Identify which cell holds the provided text, then report its (x, y) central coordinate. 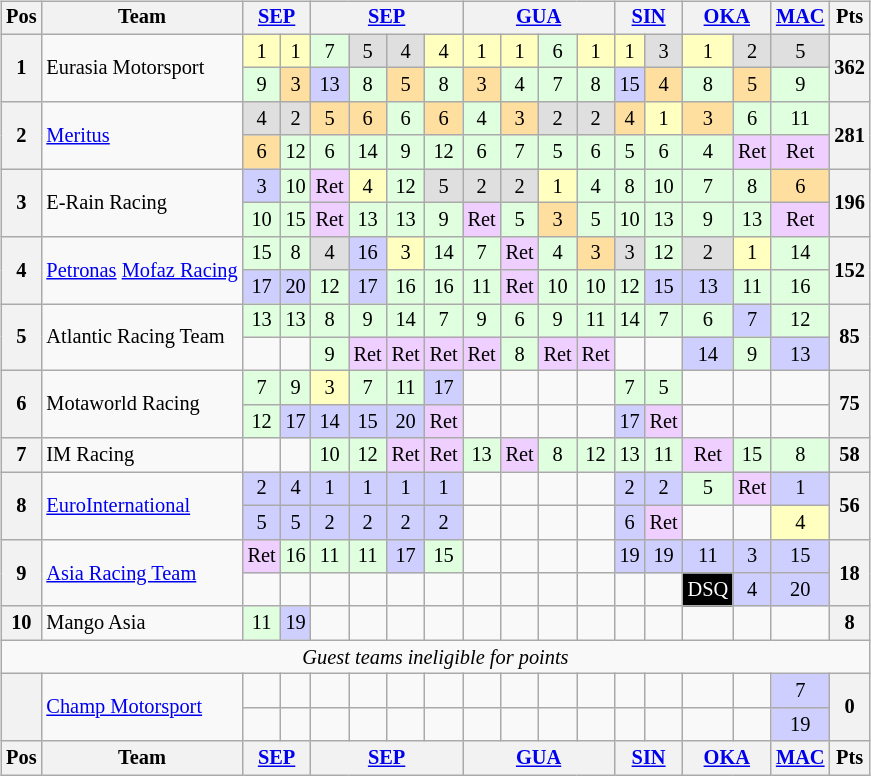
Mango Asia (142, 623)
DSQ (708, 590)
152 (849, 270)
Motaworld Racing (142, 404)
Asia Racing Team (142, 572)
E-Rain Racing (142, 202)
196 (849, 202)
IM Racing (142, 455)
85 (849, 338)
Meritus (142, 136)
Atlantic Racing Team (142, 338)
Champ Motorsport (142, 708)
58 (849, 455)
Eurasia Motorsport (142, 68)
281 (849, 136)
362 (849, 68)
18 (849, 572)
75 (849, 404)
EuroInternational (142, 506)
Petronas Mofaz Racing (142, 270)
56 (849, 506)
Guest teams ineligible for points (435, 657)
0 (849, 708)
